Determine the [X, Y] coordinate at the center of the cell enclosing the given text.  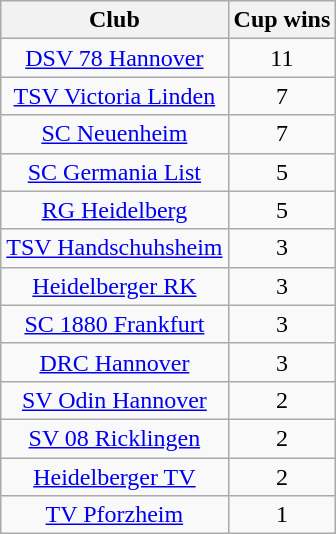
1 [282, 515]
SV 08 Ricklingen [114, 438]
DRC Hannover [114, 362]
SC Neuenheim [114, 134]
TSV Handschuhsheim [114, 248]
RG Heidelberg [114, 210]
TV Pforzheim [114, 515]
SC 1880 Frankfurt [114, 324]
Cup wins [282, 20]
DSV 78 Hannover [114, 58]
11 [282, 58]
Heidelberger TV [114, 477]
Heidelberger RK [114, 286]
SV Odin Hannover [114, 400]
TSV Victoria Linden [114, 96]
Club [114, 20]
SC Germania List [114, 172]
